Search for the cell housing the specified text and yield its [X, Y] center coordinate. 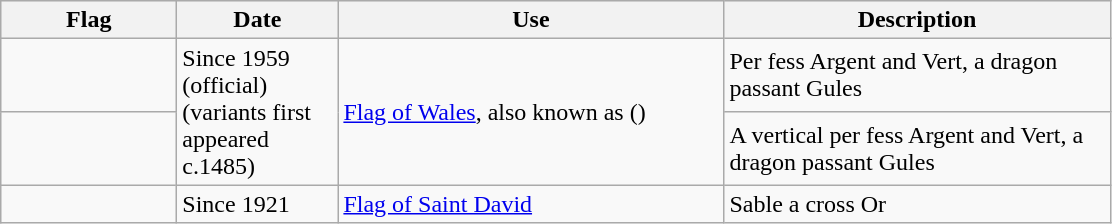
Per fess Argent and Vert, a dragon passant Gules [917, 76]
Flag of Saint David [531, 204]
Flag of Wales, also known as () [531, 112]
Use [531, 20]
Flag [89, 20]
Since 1959 (official)(variants first appeared c.1485) [258, 112]
Date [258, 20]
Since 1921 [258, 204]
A vertical per fess Argent and Vert, a dragon passant Gules [917, 148]
Description [917, 20]
Sable a cross Or [917, 204]
